Locate the cell with the specified text and output its (X, Y) center coordinate. 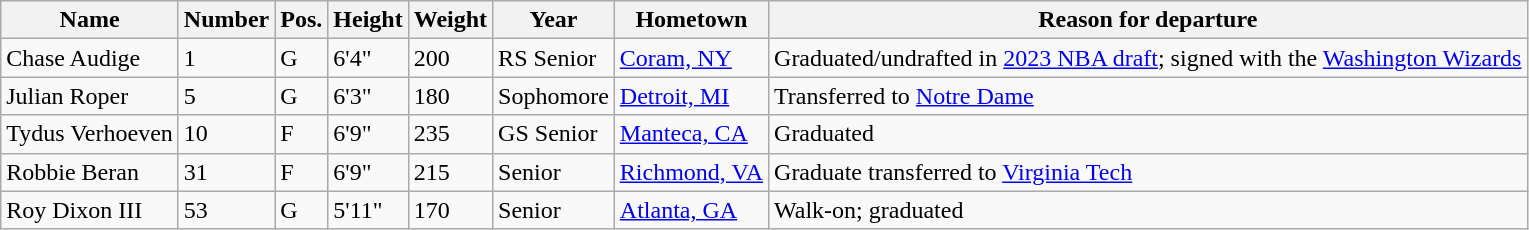
Year (554, 20)
5 (226, 96)
Reason for departure (1148, 20)
1 (226, 58)
Richmond, VA (691, 172)
Hometown (691, 20)
200 (450, 58)
Height (368, 20)
31 (226, 172)
Pos. (302, 20)
10 (226, 134)
Walk-on; graduated (1148, 210)
6'3" (368, 96)
6'4" (368, 58)
Graduate transferred to Virginia Tech (1148, 172)
Roy Dixon III (90, 210)
Atlanta, GA (691, 210)
Transferred to Notre Dame (1148, 96)
Graduated/undrafted in 2023 NBA draft; signed with the Washington Wizards (1148, 58)
Coram, NY (691, 58)
5'11" (368, 210)
Chase Audige (90, 58)
215 (450, 172)
Detroit, MI (691, 96)
53 (226, 210)
Manteca, CA (691, 134)
Sophomore (554, 96)
235 (450, 134)
Graduated (1148, 134)
Robbie Beran (90, 172)
Julian Roper (90, 96)
Number (226, 20)
180 (450, 96)
RS Senior (554, 58)
GS Senior (554, 134)
170 (450, 210)
Tydus Verhoeven (90, 134)
Weight (450, 20)
Name (90, 20)
